Pinpoint the cell where the given text exists, returning its (x, y) midpoint coordinate. 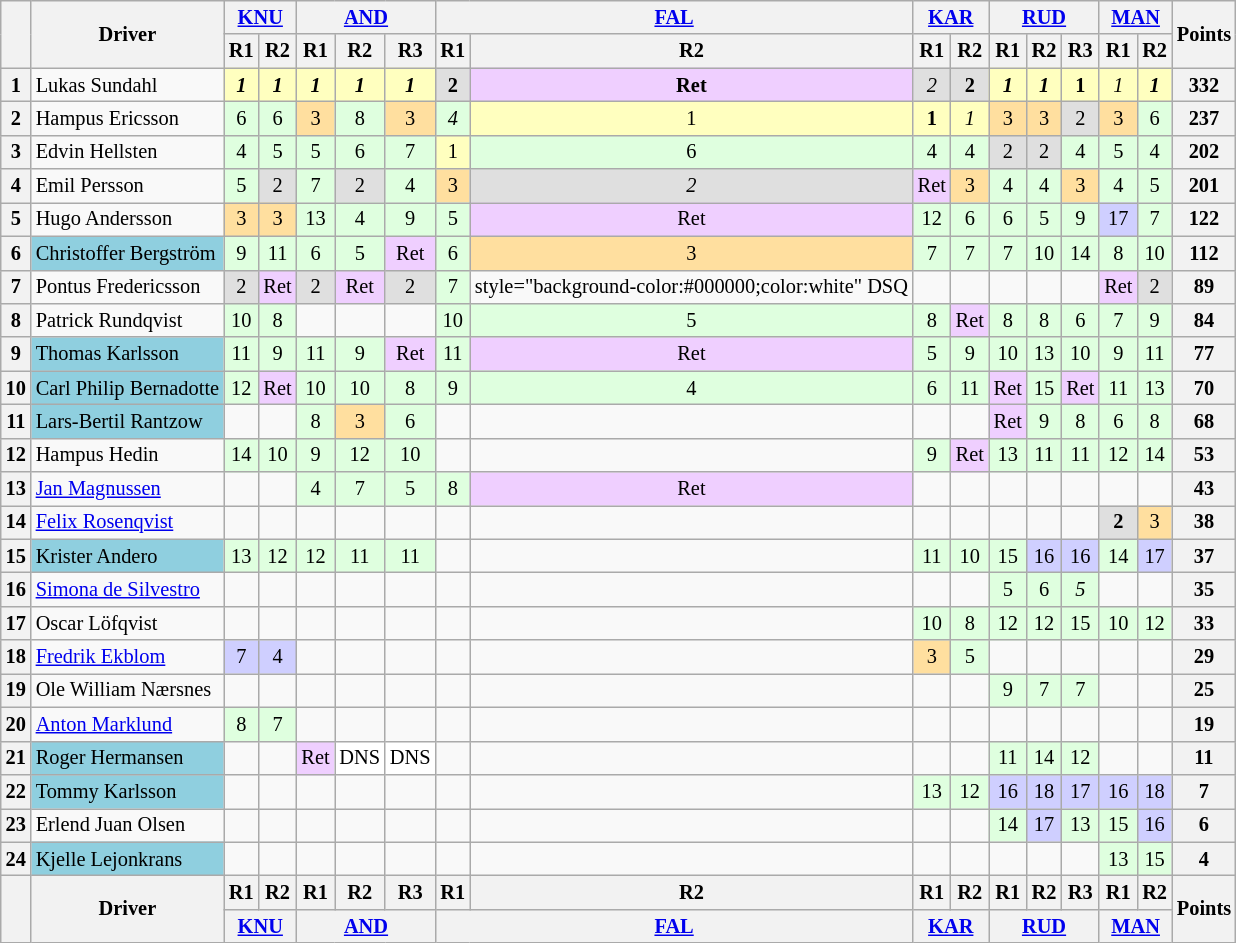
43 (1204, 489)
Fredrik Ekblom (128, 657)
24 (16, 859)
22 (16, 791)
21 (16, 758)
77 (1204, 354)
Anton Marklund (128, 724)
Patrick Rundqvist (128, 320)
Simona de Silvestro (128, 589)
Erlend Juan Olsen (128, 825)
Edvin Hellsten (128, 152)
68 (1204, 421)
Ole William Nærsnes (128, 690)
style="background-color:#000000;color:white" DSQ (692, 287)
Kjelle Lejonkrans (128, 859)
Tommy Karlsson (128, 791)
37 (1204, 556)
53 (1204, 455)
Lars-Bertil Rantzow (128, 421)
237 (1204, 118)
Christoffer Bergström (128, 253)
84 (1204, 320)
201 (1204, 186)
Hugo Andersson (128, 219)
Emil Persson (128, 186)
202 (1204, 152)
35 (1204, 589)
Pontus Fredericsson (128, 287)
Felix Rosenqvist (128, 522)
Jan Magnussen (128, 489)
Krister Andero (128, 556)
Thomas Karlsson (128, 354)
70 (1204, 388)
332 (1204, 85)
89 (1204, 287)
Hampus Hedin (128, 455)
Roger Hermansen (128, 758)
23 (16, 825)
Hampus Ericsson (128, 118)
38 (1204, 522)
33 (1204, 623)
20 (16, 724)
29 (1204, 657)
Oscar Löfqvist (128, 623)
112 (1204, 253)
122 (1204, 219)
Lukas Sundahl (128, 85)
25 (1204, 690)
Carl Philip Bernadotte (128, 388)
